Scan for the cell matching the given text and deliver its (X, Y) coordinate at center. 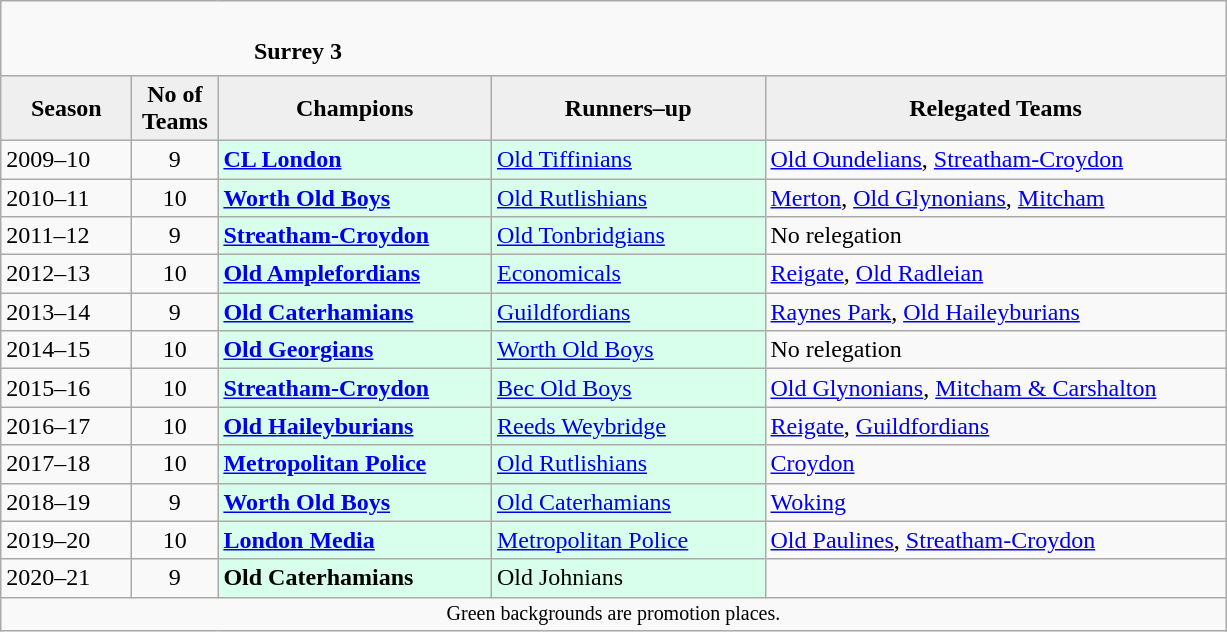
Old Amplefordians (355, 274)
Reigate, Guildfordians (996, 426)
Champions (355, 108)
London Media (355, 540)
Raynes Park, Old Haileyburians (996, 312)
2015–16 (66, 388)
2019–20 (66, 540)
Old Georgians (355, 350)
Season (66, 108)
Old Glynonians, Mitcham & Carshalton (996, 388)
2014–15 (66, 350)
Woking (996, 502)
Guildfordians (628, 312)
Green backgrounds are promotion places. (614, 614)
Reigate, Old Radleian (996, 274)
2011–12 (66, 236)
Merton, Old Glynonians, Mitcham (996, 197)
2018–19 (66, 502)
Bec Old Boys (628, 388)
Economicals (628, 274)
CL London (355, 159)
Old Haileyburians (355, 426)
Old Oundelians, Streatham-Croydon (996, 159)
Old Johnians (628, 578)
Relegated Teams (996, 108)
No of Teams (175, 108)
Old Tiffinians (628, 159)
2012–13 (66, 274)
Croydon (996, 464)
2010–11 (66, 197)
Reeds Weybridge (628, 426)
Old Tonbridgians (628, 236)
2013–14 (66, 312)
Runners–up (628, 108)
2009–10 (66, 159)
2020–21 (66, 578)
2016–17 (66, 426)
Old Paulines, Streatham-Croydon (996, 540)
2017–18 (66, 464)
